Search for the cell housing the specified text and yield its [x, y] center coordinate. 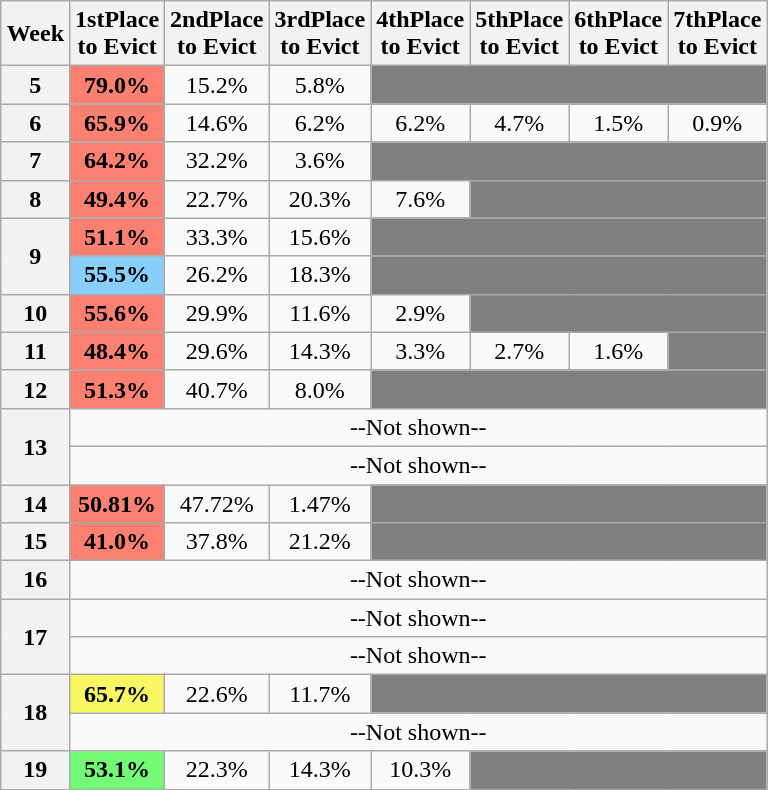
17 [35, 637]
79.0% [118, 85]
22.7% [217, 199]
26.2% [217, 275]
11.7% [320, 694]
21.2% [320, 542]
19 [35, 770]
47.72% [217, 503]
1.6% [618, 351]
0.9% [718, 123]
8.0% [320, 389]
7 [35, 161]
9 [35, 256]
20.3% [320, 199]
55.6% [118, 313]
16 [35, 580]
50.81% [118, 503]
10.3% [420, 770]
14 [35, 503]
32.2% [217, 161]
29.9% [217, 313]
2.7% [520, 351]
10 [35, 313]
12 [35, 389]
41.0% [118, 542]
Week [35, 34]
6thPlaceto Evict [618, 34]
40.7% [217, 389]
2ndPlaceto Evict [217, 34]
4thPlaceto Evict [420, 34]
15 [35, 542]
29.6% [217, 351]
3.3% [420, 351]
18 [35, 713]
5thPlaceto Evict [520, 34]
51.1% [118, 237]
2.9% [420, 313]
22.6% [217, 694]
3rdPlaceto Evict [320, 34]
51.3% [118, 389]
11.6% [320, 313]
64.2% [118, 161]
14.6% [217, 123]
1.47% [320, 503]
1.5% [618, 123]
49.4% [118, 199]
22.3% [217, 770]
8 [35, 199]
7.6% [420, 199]
53.1% [118, 770]
18.3% [320, 275]
65.7% [118, 694]
7thPlaceto Evict [718, 34]
15.2% [217, 85]
6 [35, 123]
1stPlaceto Evict [118, 34]
48.4% [118, 351]
13 [35, 446]
5 [35, 85]
33.3% [217, 237]
37.8% [217, 542]
5.8% [320, 85]
15.6% [320, 237]
65.9% [118, 123]
3.6% [320, 161]
4.7% [520, 123]
11 [35, 351]
55.5% [118, 275]
